Search for the cell housing the specified text and yield its (X, Y) center coordinate. 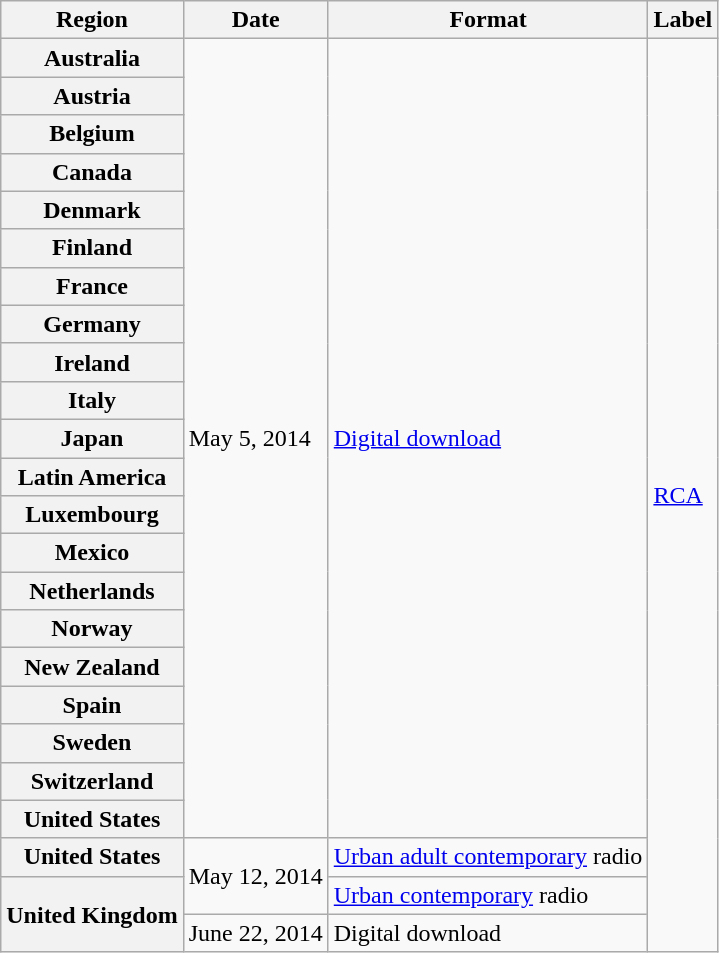
Canada (92, 172)
Netherlands (92, 591)
Date (256, 20)
Format (488, 20)
Urban contemporary radio (488, 895)
Australia (92, 58)
May 12, 2014 (256, 876)
Denmark (92, 210)
Belgium (92, 134)
Latin America (92, 477)
Germany (92, 324)
RCA (683, 496)
Urban adult contemporary radio (488, 857)
Italy (92, 400)
Austria (92, 96)
Mexico (92, 553)
Ireland (92, 362)
Spain (92, 705)
Switzerland (92, 781)
Japan (92, 438)
Luxembourg (92, 515)
Finland (92, 248)
Norway (92, 629)
Region (92, 20)
Sweden (92, 743)
May 5, 2014 (256, 438)
United Kingdom (92, 914)
France (92, 286)
Label (683, 20)
June 22, 2014 (256, 933)
New Zealand (92, 667)
